For the text-containing cell, return its midpoint in (x, y) coordinate format. 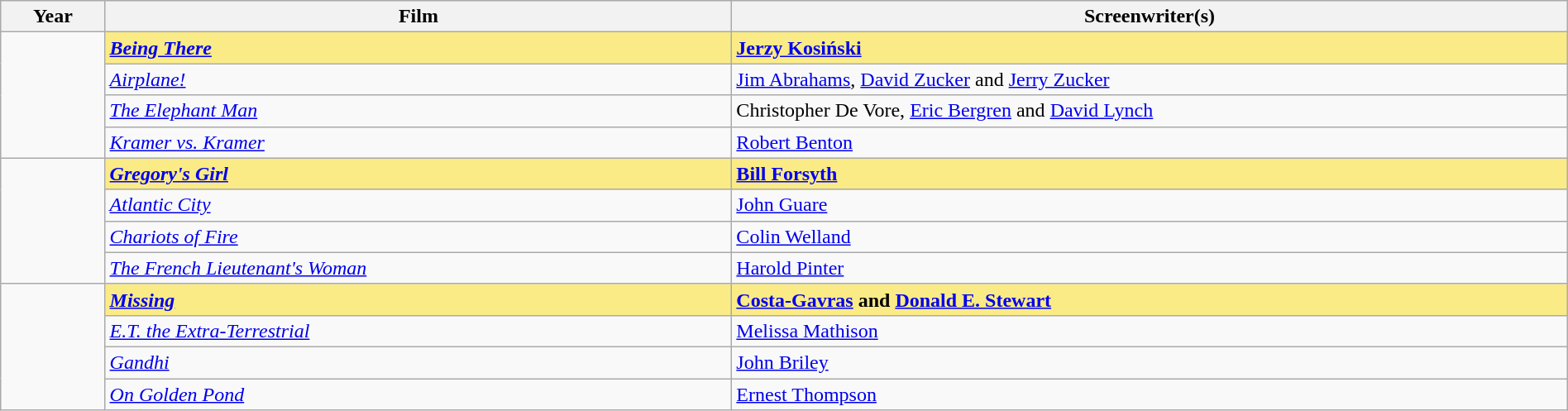
Robert Benton (1150, 142)
The Elephant Man (418, 111)
Harold Pinter (1150, 268)
Atlantic City (418, 205)
Christopher De Vore, Eric Bergren and David Lynch (1150, 111)
Year (53, 17)
E.T. the Extra-Terrestrial (418, 331)
John Guare (1150, 205)
The French Lieutenant's Woman (418, 268)
Being There (418, 48)
Film (418, 17)
Gregory's Girl (418, 174)
John Briley (1150, 362)
Kramer vs. Kramer (418, 142)
Jim Abrahams, David Zucker and Jerry Zucker (1150, 79)
Jerzy Kosiński (1150, 48)
Screenwriter(s) (1150, 17)
Bill Forsyth (1150, 174)
On Golden Pond (418, 394)
Chariots of Fire (418, 237)
Airplane! (418, 79)
Costa-Gavras and Donald E. Stewart (1150, 299)
Gandhi (418, 362)
Colin Welland (1150, 237)
Melissa Mathison (1150, 331)
Missing (418, 299)
Ernest Thompson (1150, 394)
